Detect which cell encompasses the target text, then output its [x, y] center coordinate. 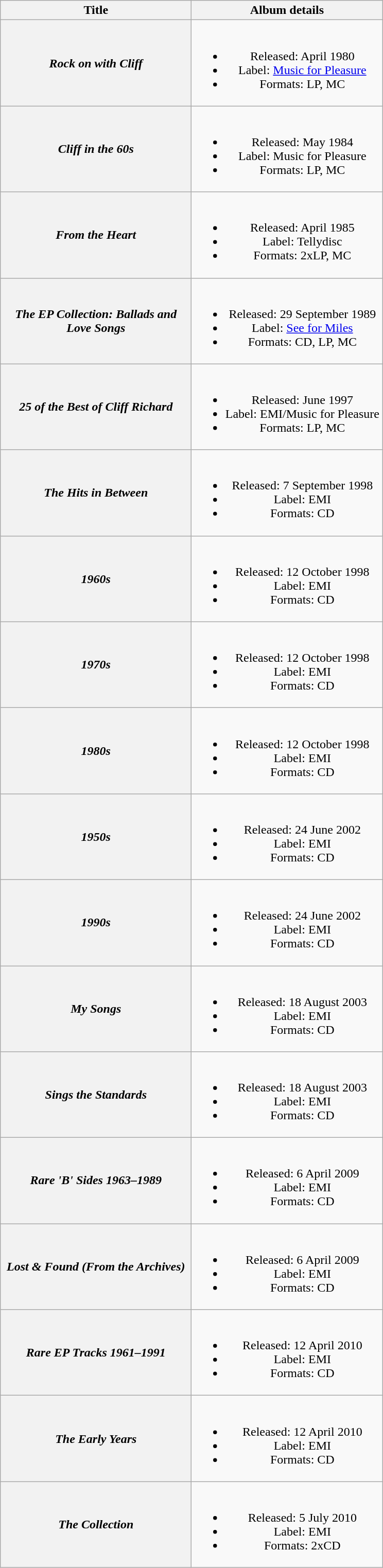
The Hits in Between [96, 493]
Rare EP Tracks 1961–1991 [96, 1352]
1960s [96, 578]
Rare 'B' Sides 1963–1989 [96, 1181]
1970s [96, 665]
Rock on with Cliff [96, 63]
Released: 29 September 1989Label: See for MilesFormats: CD, LP, MC [287, 321]
Title [96, 10]
Cliff in the 60s [96, 149]
1950s [96, 837]
Released: 7 September 1998Label: EMIFormats: CD [287, 493]
Sings the Standards [96, 1095]
25 of the Best of Cliff Richard [96, 407]
Album details [287, 10]
The EP Collection: Ballads and Love Songs [96, 321]
Released: May 1984Label: Music for PleasureFormats: LP, MC [287, 149]
Released: 5 July 2010Label: EMIFormats: 2xCD [287, 1524]
The Early Years [96, 1439]
Released: June 1997Label: EMI/Music for PleasureFormats: LP, MC [287, 407]
1980s [96, 750]
Lost & Found (From the Archives) [96, 1267]
My Songs [96, 1009]
Released: April 1985Label: TellydiscFormats: 2xLP, MC [287, 235]
Released: April 1980Label: Music for PleasureFormats: LP, MC [287, 63]
1990s [96, 922]
The Collection [96, 1524]
From the Heart [96, 235]
